Provide the [X, Y] coordinate of the cell's center where the given text is located.  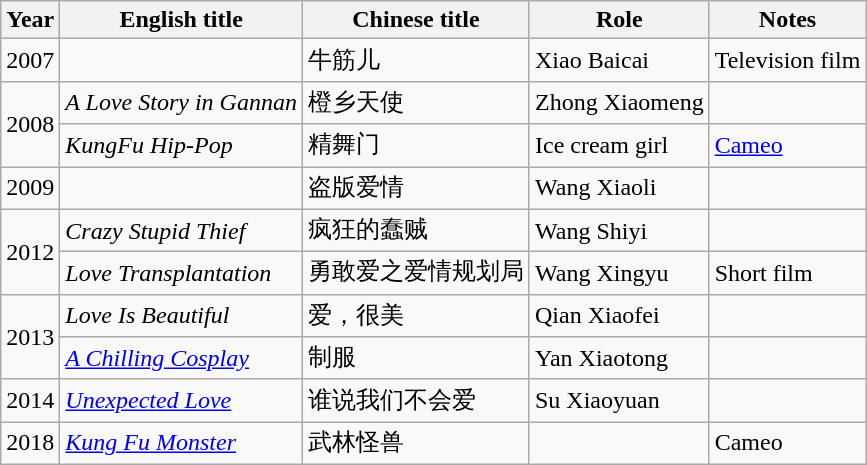
Love Transplantation [182, 274]
Xiao Baicai [619, 60]
精舞门 [416, 146]
Role [619, 20]
Wang Xiaoli [619, 188]
A Love Story in Gannan [182, 102]
Chinese title [416, 20]
制服 [416, 358]
盗版爱情 [416, 188]
Wang Xingyu [619, 274]
疯狂的蠢贼 [416, 230]
A Chilling Cosplay [182, 358]
Ice cream girl [619, 146]
爱，很美 [416, 316]
2014 [30, 400]
Unexpected Love [182, 400]
Kung Fu Monster [182, 444]
2012 [30, 252]
谁说我们不会爱 [416, 400]
Yan Xiaotong [619, 358]
Television film [788, 60]
Crazy Stupid Thief [182, 230]
Short film [788, 274]
Su Xiaoyuan [619, 400]
Year [30, 20]
武林怪兽 [416, 444]
2013 [30, 336]
2018 [30, 444]
2007 [30, 60]
牛筋儿 [416, 60]
English title [182, 20]
勇敢爱之爱情规划局 [416, 274]
Qian Xiaofei [619, 316]
KungFu Hip-Pop [182, 146]
Zhong Xiaomeng [619, 102]
2009 [30, 188]
Wang Shiyi [619, 230]
2008 [30, 124]
橙乡天使 [416, 102]
Love Is Beautiful [182, 316]
Notes [788, 20]
